Pinpoint the cell where the given text exists, returning its [x, y] midpoint coordinate. 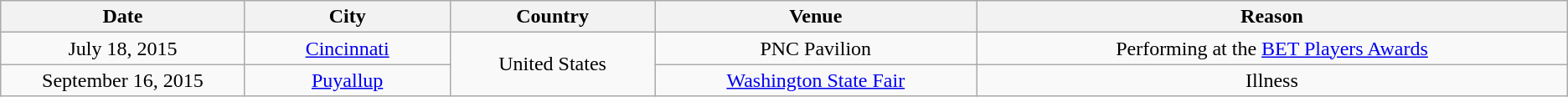
Reason [1272, 17]
Washington State Fair [816, 80]
July 18, 2015 [122, 48]
PNC Pavilion [816, 48]
Venue [816, 17]
City [347, 17]
Puyallup [347, 80]
September 16, 2015 [122, 80]
Country [553, 17]
Performing at the BET Players Awards [1272, 48]
Cincinnati [347, 48]
United States [553, 64]
Illness [1272, 80]
Date [122, 17]
